Search for the cell housing the specified text and yield its [x, y] center coordinate. 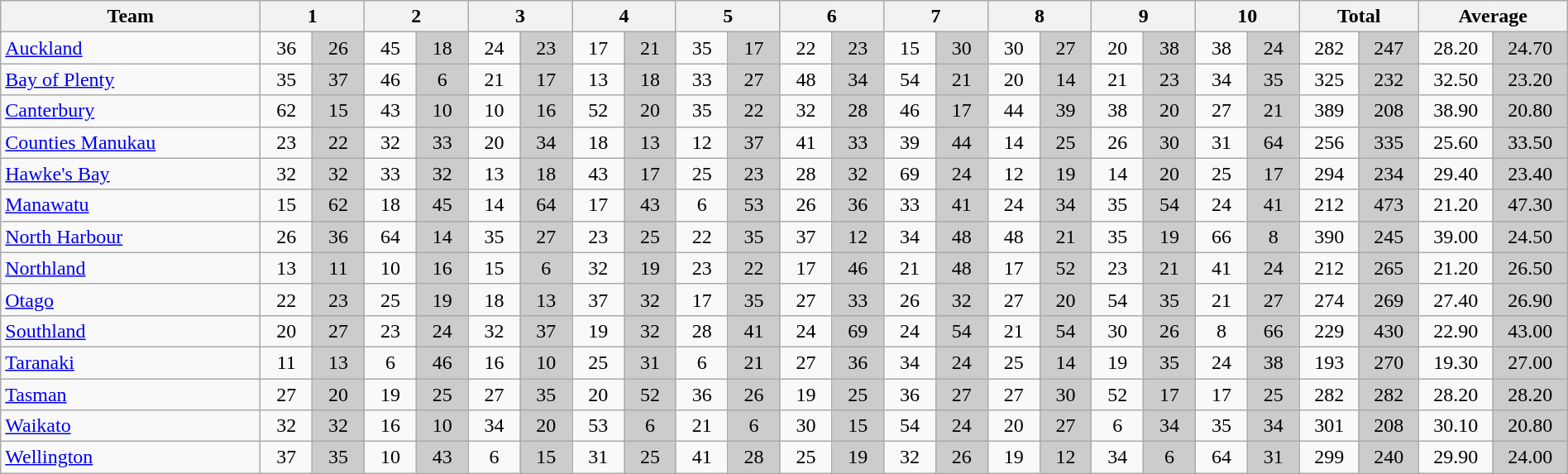
193 [1329, 362]
Taranaki [131, 362]
335 [1389, 142]
32.50 [1456, 79]
39.00 [1456, 237]
256 [1329, 142]
24.50 [1530, 237]
Manawatu [131, 205]
390 [1329, 237]
Waikato [131, 426]
4 [624, 17]
29.90 [1456, 457]
234 [1389, 174]
Tasman [131, 395]
389 [1329, 111]
Southland [131, 331]
Total [1359, 17]
294 [1329, 174]
19.30 [1456, 362]
301 [1329, 426]
2 [417, 17]
23.40 [1530, 174]
Auckland [131, 48]
North Harbour [131, 237]
269 [1389, 299]
Average [1493, 17]
245 [1389, 237]
Otago [131, 299]
270 [1389, 362]
240 [1389, 457]
30.10 [1456, 426]
23.20 [1530, 79]
430 [1389, 331]
43.00 [1530, 331]
7 [936, 17]
9 [1144, 17]
26.90 [1530, 299]
5 [728, 17]
232 [1389, 79]
299 [1329, 457]
26.50 [1530, 268]
265 [1389, 268]
1 [313, 17]
27.00 [1530, 362]
Bay of Plenty [131, 79]
24.00 [1530, 457]
Northland [131, 268]
Counties Manukau [131, 142]
Canterbury [131, 111]
Wellington [131, 457]
22.90 [1456, 331]
Hawke's Bay [131, 174]
29.40 [1456, 174]
27.40 [1456, 299]
274 [1329, 299]
Team [131, 17]
38.90 [1456, 111]
25.60 [1456, 142]
247 [1389, 48]
473 [1389, 205]
33.50 [1530, 142]
24.70 [1530, 48]
3 [520, 17]
325 [1329, 79]
229 [1329, 331]
47.30 [1530, 205]
